Identify which cell holds the provided text, then report its (x, y) central coordinate. 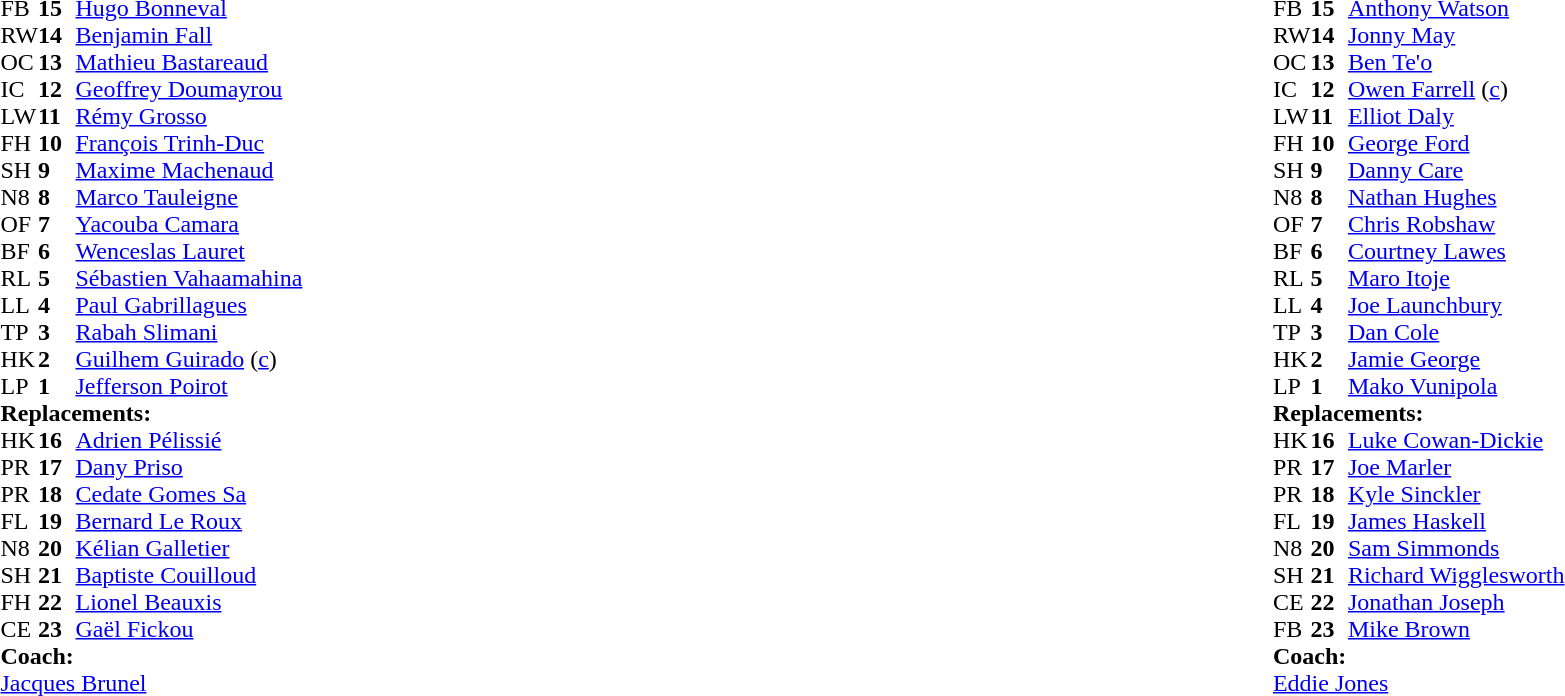
Kélian Galletier (190, 548)
Baptiste Couilloud (190, 576)
Guilhem Guirado (c) (190, 360)
Wenceslas Lauret (190, 252)
Chris Robshaw (1456, 224)
Rabah Slimani (190, 332)
Maro Itoje (1456, 278)
Jefferson Poirot (190, 386)
Mako Vunipola (1456, 386)
Luke Cowan-Dickie (1456, 440)
Rémy Grosso (190, 116)
Kyle Sinckler (1456, 494)
Courtney Lawes (1456, 252)
Dany Priso (190, 468)
Jonny May (1456, 36)
Adrien Pélissié (190, 440)
Jonathan Joseph (1456, 602)
Sam Simmonds (1456, 548)
Marco Tauleigne (190, 198)
Joe Launchbury (1456, 306)
Sébastien Vahaamahina (190, 278)
Cedate Gomes Sa (190, 494)
Jamie George (1456, 360)
Paul Gabrillagues (190, 306)
James Haskell (1456, 522)
Joe Marler (1456, 468)
Elliot Daly (1456, 116)
Lionel Beauxis (190, 602)
Yacouba Camara (190, 224)
Richard Wigglesworth (1456, 576)
Mathieu Bastareaud (190, 62)
Gaël Fickou (190, 630)
Ben Te'o (1456, 62)
Maxime Machenaud (190, 170)
Owen Farrell (c) (1456, 90)
Geoffrey Doumayrou (190, 90)
François Trinh-Duc (190, 144)
Danny Care (1456, 170)
Mike Brown (1456, 630)
FB (1292, 630)
Nathan Hughes (1456, 198)
George Ford (1456, 144)
Bernard Le Roux (190, 522)
Dan Cole (1456, 332)
Benjamin Fall (190, 36)
